Detect which cell encompasses the target text, then output its [X, Y] center coordinate. 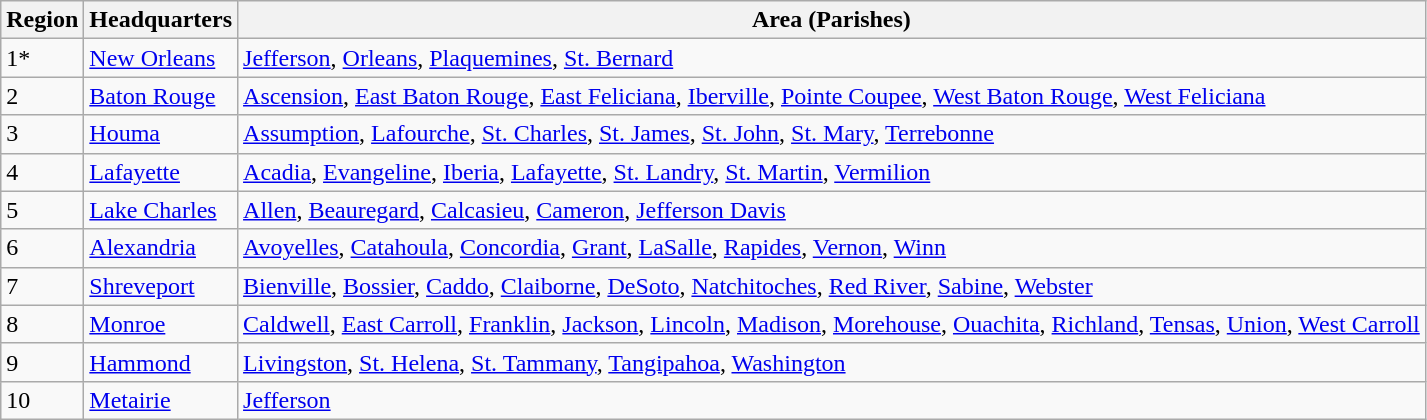
2 [42, 96]
8 [42, 324]
New Orleans [161, 58]
6 [42, 248]
Monroe [161, 324]
Acadia, Evangeline, Iberia, Lafayette, St. Landry, St. Martin, Vermilion [832, 172]
Ascension, East Baton Rouge, East Feliciana, Iberville, Pointe Coupee, West Baton Rouge, West Feliciana [832, 96]
10 [42, 400]
Jefferson [832, 400]
Avoyelles, Catahoula, Concordia, Grant, LaSalle, Rapides, Vernon, Winn [832, 248]
Livingston, St. Helena, St. Tammany, Tangipahoa, Washington [832, 362]
5 [42, 210]
3 [42, 134]
Allen, Beauregard, Calcasieu, Cameron, Jefferson Davis [832, 210]
Shreveport [161, 286]
Baton Rouge [161, 96]
Alexandria [161, 248]
Lake Charles [161, 210]
Caldwell, East Carroll, Franklin, Jackson, Lincoln, Madison, Morehouse, Ouachita, Richland, Tensas, Union, West Carroll [832, 324]
Region [42, 20]
Lafayette [161, 172]
Houma [161, 134]
Jefferson, Orleans, Plaquemines, St. Bernard [832, 58]
Hammond [161, 362]
9 [42, 362]
Metairie [161, 400]
Assumption, Lafourche, St. Charles, St. James, St. John, St. Mary, Terrebonne [832, 134]
1* [42, 58]
7 [42, 286]
4 [42, 172]
Area (Parishes) [832, 20]
Bienville, Bossier, Caddo, Claiborne, DeSoto, Natchitoches, Red River, Sabine, Webster [832, 286]
Headquarters [161, 20]
